Identify which cell holds the provided text, then report its (x, y) central coordinate. 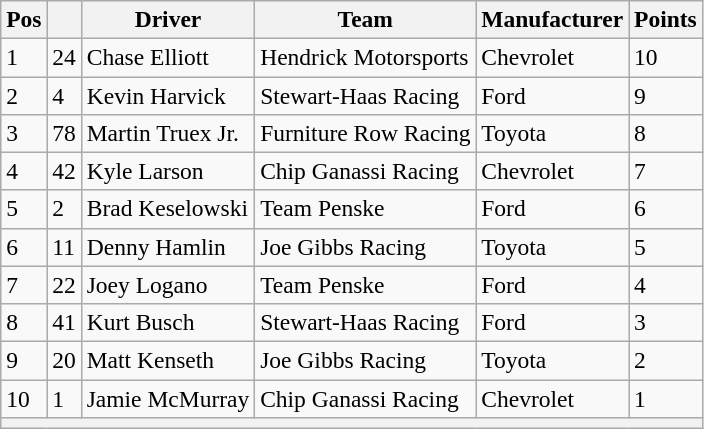
22 (64, 285)
Points (666, 19)
Matt Kenseth (168, 360)
Martin Truex Jr. (168, 133)
Kurt Busch (168, 322)
78 (64, 133)
Brad Keselowski (168, 209)
Pos (24, 19)
Furniture Row Racing (366, 133)
Kyle Larson (168, 171)
Kevin Harvick (168, 95)
24 (64, 57)
20 (64, 360)
Hendrick Motorsports (366, 57)
Joey Logano (168, 285)
41 (64, 322)
Denny Hamlin (168, 247)
Chase Elliott (168, 57)
Driver (168, 19)
Jamie McMurray (168, 398)
Team (366, 19)
42 (64, 171)
11 (64, 247)
Manufacturer (552, 19)
